Find where the given text appears and provide that cell's center as (x, y) coordinate. 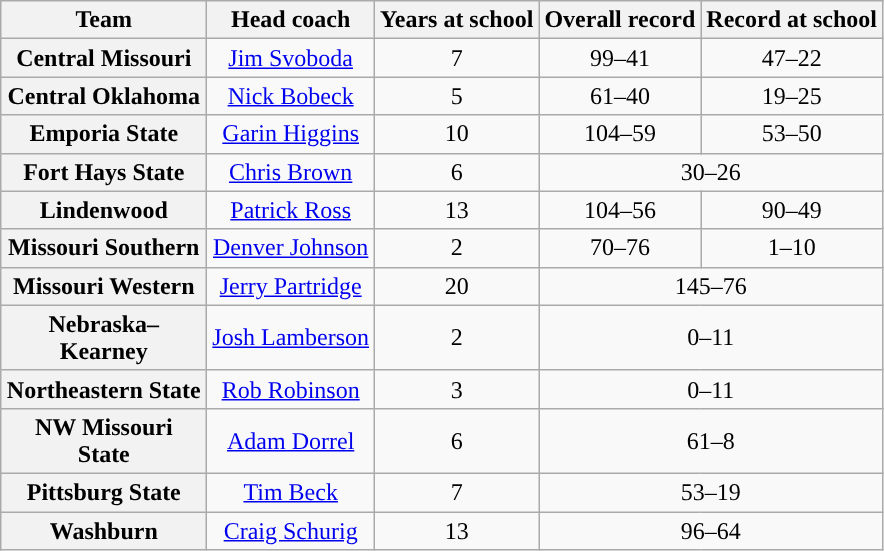
104–59 (620, 134)
19–25 (792, 96)
Adam Dorrel (291, 440)
Emporia State (104, 134)
Craig Schurig (291, 531)
Nick Bobeck (291, 96)
Patrick Ross (291, 210)
Denver Johnson (291, 248)
Pittsburg State (104, 492)
Washburn (104, 531)
Rob Robinson (291, 389)
99–41 (620, 58)
1–10 (792, 248)
5 (457, 96)
Chris Brown (291, 172)
Overall record (620, 20)
96–64 (711, 531)
3 (457, 389)
Tim Beck (291, 492)
104–56 (620, 210)
Missouri Western (104, 286)
Years at school (457, 20)
Nebraska–Kearney (104, 338)
Fort Hays State (104, 172)
53–19 (711, 492)
90–49 (792, 210)
Josh Lamberson (291, 338)
Team (104, 20)
47–22 (792, 58)
10 (457, 134)
Head coach (291, 20)
Central Missouri (104, 58)
Garin Higgins (291, 134)
Jerry Partridge (291, 286)
Jim Svoboda (291, 58)
30–26 (711, 172)
Lindenwood (104, 210)
Central Oklahoma (104, 96)
Northeastern State (104, 389)
70–76 (620, 248)
53–50 (792, 134)
Missouri Southern (104, 248)
NW Missouri State (104, 440)
61–8 (711, 440)
20 (457, 286)
61–40 (620, 96)
145–76 (711, 286)
Record at school (792, 20)
